Provide the (x, y) coordinate of the cell's center where the given text is located.  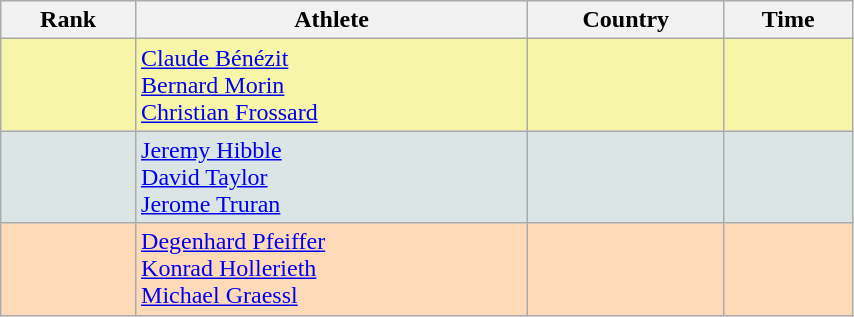
Jeremy HibbleDavid TaylorJerome Truran (332, 177)
Claude BénézitBernard MorinChristian Frossard (332, 85)
Rank (68, 20)
Time (788, 20)
Degenhard PfeifferKonrad HolleriethMichael Graessl (332, 269)
Country (626, 20)
Athlete (332, 20)
